Capture the cell that displays the provided text and extract its [x, y] central coordinate. 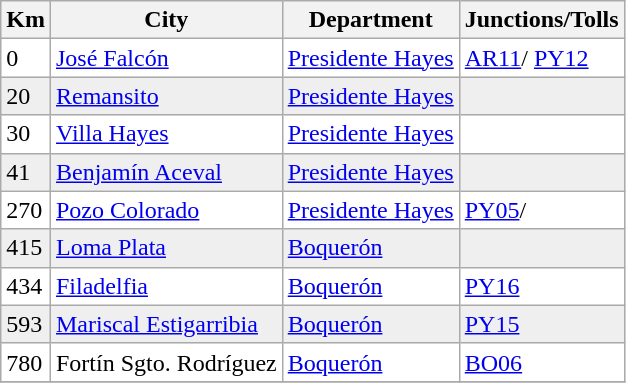
Villa Hayes [166, 134]
Mariscal Estigarribia [166, 324]
PY15 [542, 324]
Department [370, 20]
José Falcón [166, 58]
30 [26, 134]
Filadelfia [166, 286]
780 [26, 362]
Km [26, 20]
PY16 [542, 286]
270 [26, 210]
Junctions/Tolls [542, 20]
Fortín Sgto. Rodríguez [166, 362]
Loma Plata [166, 248]
Benjamín Aceval [166, 172]
20 [26, 96]
AR11/ PY12 [542, 58]
41 [26, 172]
0 [26, 58]
434 [26, 286]
415 [26, 248]
BO06 [542, 362]
593 [26, 324]
Remansito [166, 96]
PY05/ [542, 210]
City [166, 20]
Pozo Colorado [166, 210]
